Locate the cell with the specified text and output its (x, y) center coordinate. 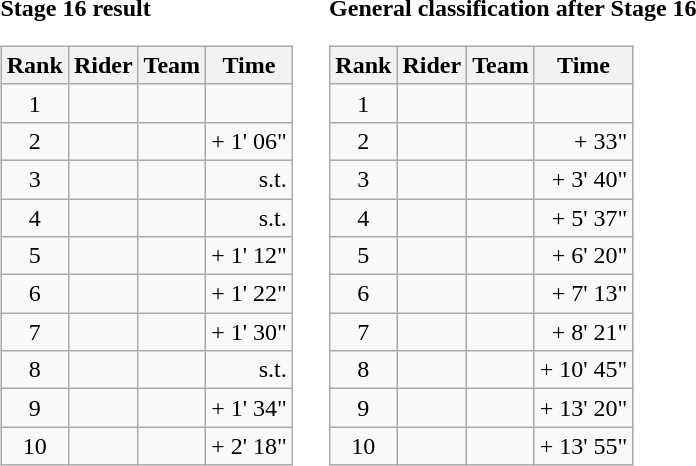
+ 1' 22" (250, 294)
+ 7' 13" (584, 294)
+ 2' 18" (250, 446)
+ 33" (584, 141)
+ 8' 21" (584, 332)
+ 3' 40" (584, 179)
+ 13' 20" (584, 408)
+ 10' 45" (584, 370)
+ 5' 37" (584, 217)
+ 13' 55" (584, 446)
+ 6' 20" (584, 256)
+ 1' 34" (250, 408)
+ 1' 06" (250, 141)
+ 1' 30" (250, 332)
+ 1' 12" (250, 256)
